Output the (X, Y) coordinate of the center of the cell containing the given text.  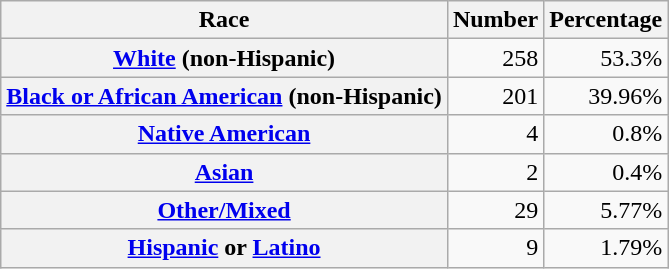
4 (495, 134)
53.3% (606, 58)
0.4% (606, 172)
Native American (224, 134)
Percentage (606, 20)
Black or African American (non-Hispanic) (224, 96)
Asian (224, 172)
Other/Mixed (224, 210)
201 (495, 96)
Hispanic or Latino (224, 248)
1.79% (606, 248)
9 (495, 248)
5.77% (606, 210)
258 (495, 58)
39.96% (606, 96)
2 (495, 172)
29 (495, 210)
White (non-Hispanic) (224, 58)
0.8% (606, 134)
Number (495, 20)
Race (224, 20)
